Provide the [x, y] coordinate of the cell's center where the given text is located.  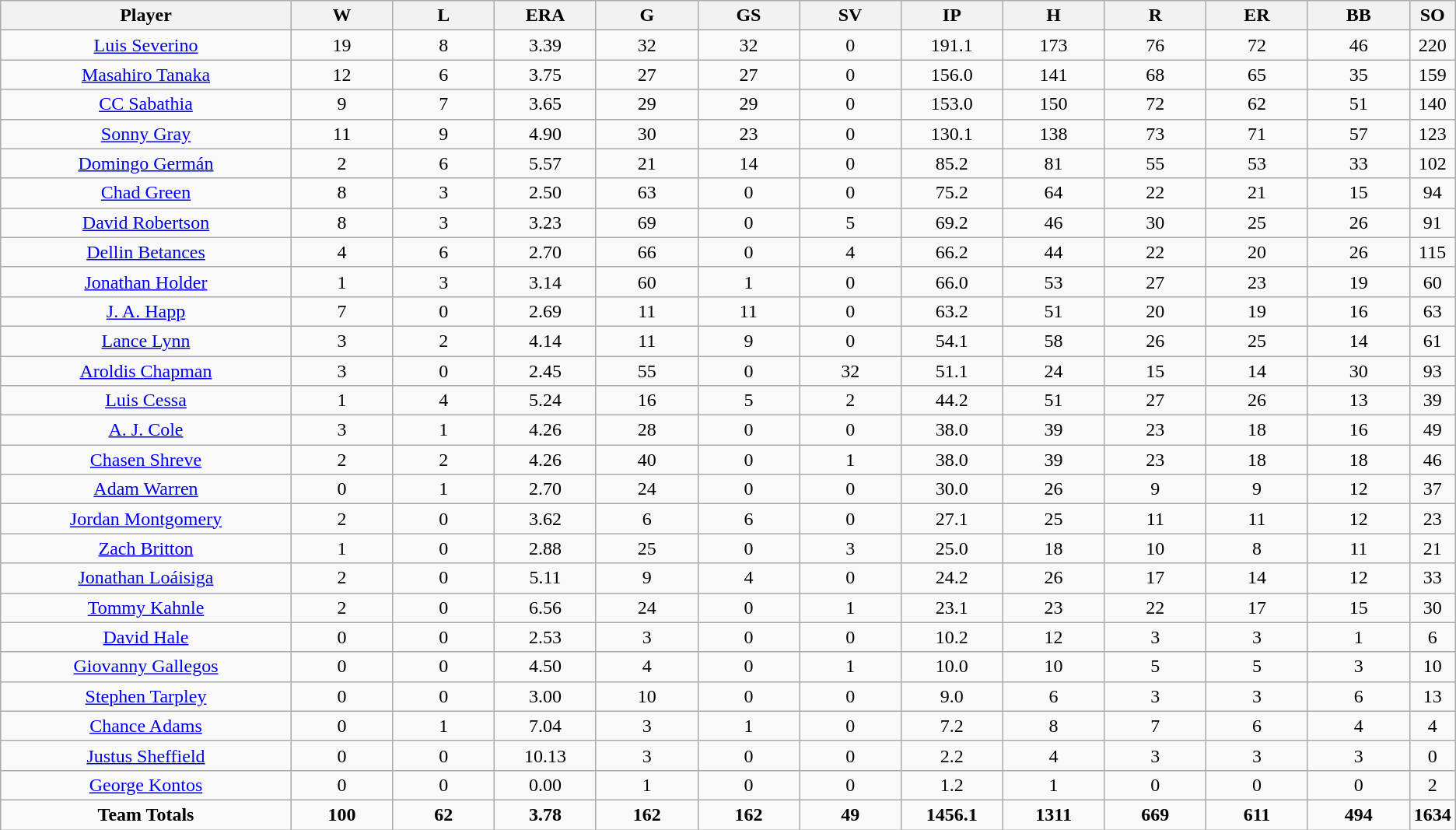
91 [1433, 222]
73 [1156, 134]
L [443, 16]
138 [1053, 134]
9.0 [952, 696]
25.0 [952, 548]
40 [647, 460]
3.00 [546, 696]
0.00 [546, 785]
220 [1433, 45]
Sonny Gray [146, 134]
35 [1358, 75]
51.1 [952, 371]
3.14 [546, 282]
611 [1257, 814]
W [342, 16]
23.1 [952, 608]
ER [1257, 16]
10.13 [546, 755]
Zach Britton [146, 548]
81 [1053, 163]
1.2 [952, 785]
SV [851, 16]
IP [952, 16]
4.90 [546, 134]
Chance Adams [146, 726]
Player [146, 16]
27.1 [952, 519]
44 [1053, 252]
24.2 [952, 578]
44.2 [952, 401]
2.53 [546, 637]
David Robertson [146, 222]
123 [1433, 134]
191.1 [952, 45]
1634 [1433, 814]
A. J. Cole [146, 430]
7.04 [546, 726]
3.23 [546, 222]
10.2 [952, 637]
Justus Sheffield [146, 755]
2.88 [546, 548]
Team Totals [146, 814]
H [1053, 16]
94 [1433, 193]
130.1 [952, 134]
75.2 [952, 193]
64 [1053, 193]
1311 [1053, 814]
61 [1433, 341]
Chasen Shreve [146, 460]
2.2 [952, 755]
Luis Severino [146, 45]
10.0 [952, 667]
3.78 [546, 814]
3.62 [546, 519]
Adam Warren [146, 489]
28 [647, 430]
George Kontos [146, 785]
R [1156, 16]
Lance Lynn [146, 341]
153.0 [952, 104]
David Hale [146, 637]
37 [1433, 489]
159 [1433, 75]
Stephen Tarpley [146, 696]
Tommy Kahnle [146, 608]
69.2 [952, 222]
68 [1156, 75]
ERA [546, 16]
66 [647, 252]
65 [1257, 75]
Chad Green [146, 193]
Jonathan Loáisiga [146, 578]
2.45 [546, 371]
Masahiro Tanaka [146, 75]
3.75 [546, 75]
Domingo Germán [146, 163]
76 [1156, 45]
6.56 [546, 608]
3.65 [546, 104]
30.0 [952, 489]
669 [1156, 814]
Jonathan Holder [146, 282]
100 [342, 814]
93 [1433, 371]
494 [1358, 814]
63.2 [952, 311]
173 [1053, 45]
5.24 [546, 401]
Dellin Betances [146, 252]
54.1 [952, 341]
Giovanny Gallegos [146, 667]
3.39 [546, 45]
4.50 [546, 667]
57 [1358, 134]
Luis Cessa [146, 401]
2.69 [546, 311]
85.2 [952, 163]
5.57 [546, 163]
66.2 [952, 252]
1456.1 [952, 814]
2.50 [546, 193]
J. A. Happ [146, 311]
7.2 [952, 726]
Jordan Montgomery [146, 519]
156.0 [952, 75]
GS [748, 16]
140 [1433, 104]
69 [647, 222]
66.0 [952, 282]
141 [1053, 75]
71 [1257, 134]
CC Sabathia [146, 104]
115 [1433, 252]
Aroldis Chapman [146, 371]
5.11 [546, 578]
4.14 [546, 341]
58 [1053, 341]
SO [1433, 16]
102 [1433, 163]
G [647, 16]
150 [1053, 104]
BB [1358, 16]
